Locate the cell with the specified text and output its [x, y] center coordinate. 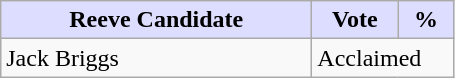
Reeve Candidate [156, 20]
Vote [355, 20]
% [426, 20]
Jack Briggs [156, 58]
Acclaimed [383, 58]
